Output the (x, y) coordinate of the center of the cell containing the given text.  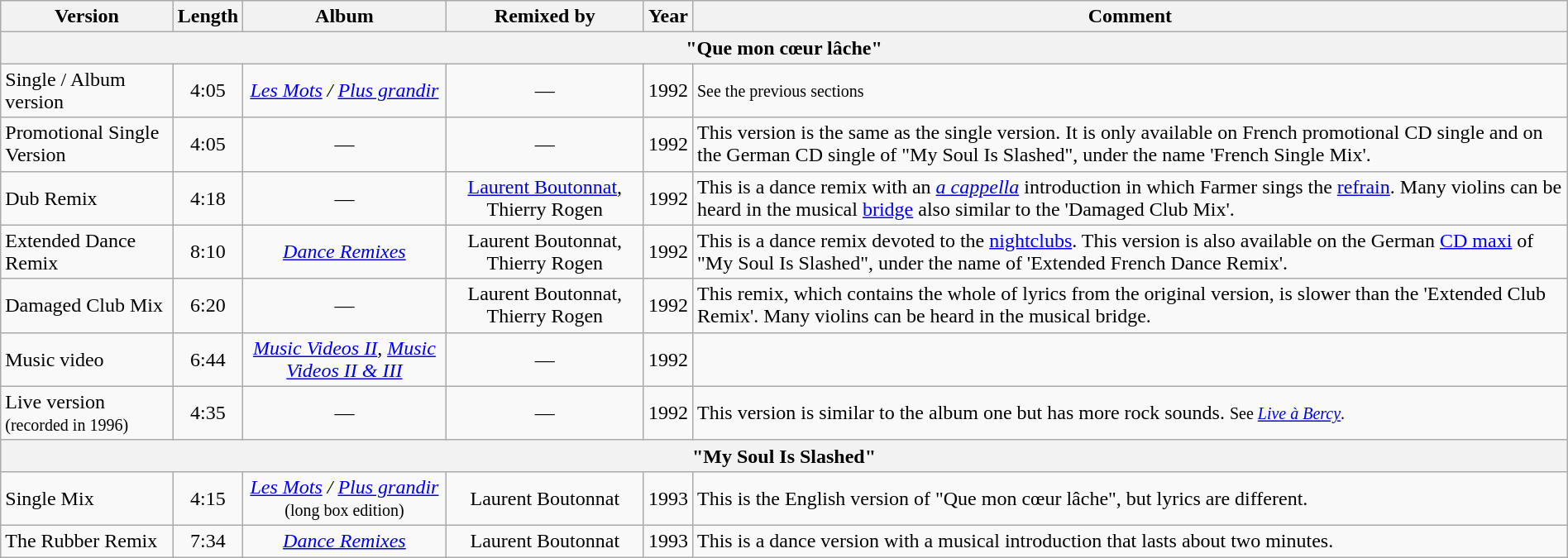
Promotional Single Version (87, 144)
Album (345, 17)
6:20 (208, 306)
6:44 (208, 359)
4:35 (208, 413)
Single / Album version (87, 91)
Music video (87, 359)
Length (208, 17)
Les Mots / Plus grandir (345, 91)
4:18 (208, 198)
7:34 (208, 541)
Damaged Club Mix (87, 306)
Live version (recorded in 1996) (87, 413)
This version is similar to the album one but has more rock sounds. See Live à Bercy. (1130, 413)
Les Mots / Plus grandir (long box edition) (345, 498)
"My Soul Is Slashed" (784, 455)
Music Videos II, Music Videos II & III (345, 359)
Extended Dance Remix (87, 251)
Remixed by (544, 17)
Dub Remix (87, 198)
Comment (1130, 17)
See the previous sections (1130, 91)
The Rubber Remix (87, 541)
4:15 (208, 498)
Year (668, 17)
Version (87, 17)
This is a dance version with a musical introduction that lasts about two minutes. (1130, 541)
"Que mon cœur lâche" (784, 48)
8:10 (208, 251)
Single Mix (87, 498)
This is the English version of "Que mon cœur lâche", but lyrics are different. (1130, 498)
